Scan for the cell matching the given text and deliver its (X, Y) coordinate at center. 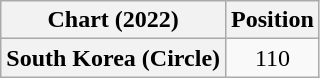
South Korea (Circle) (114, 58)
110 (273, 58)
Position (273, 20)
Chart (2022) (114, 20)
